Extract the (X, Y) coordinate from the center of the cell holding the provided text.  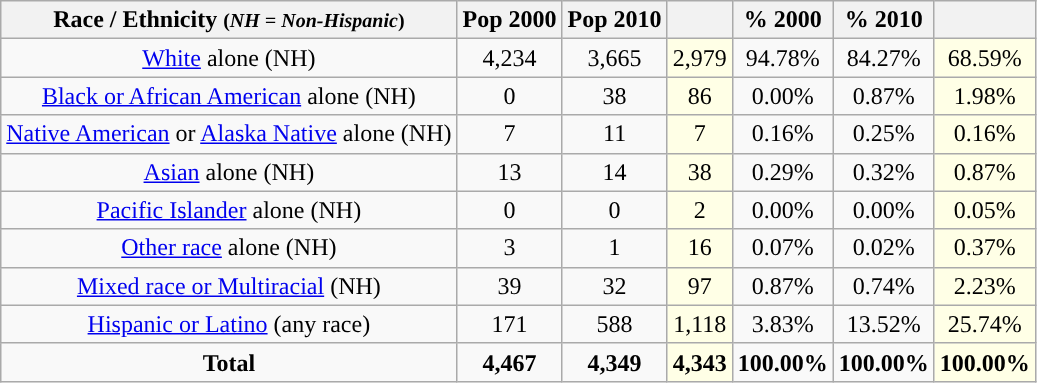
3 (510, 248)
1,118 (700, 324)
Asian alone (NH) (229, 172)
94.78% (782, 58)
Other race alone (NH) (229, 248)
14 (614, 172)
171 (510, 324)
4,467 (510, 362)
Pop 2000 (510, 20)
% 2000 (782, 20)
0.32% (884, 172)
Total (229, 362)
2,979 (700, 58)
2 (700, 210)
97 (700, 286)
Native American or Alaska Native alone (NH) (229, 134)
25.74% (984, 324)
Black or African American alone (NH) (229, 96)
0.37% (984, 248)
Mixed race or Multiracial (NH) (229, 286)
White alone (NH) (229, 58)
86 (700, 96)
0.29% (782, 172)
0.25% (884, 134)
4,343 (700, 362)
13 (510, 172)
3,665 (614, 58)
Race / Ethnicity (NH = Non-Hispanic) (229, 20)
Hispanic or Latino (any race) (229, 324)
11 (614, 134)
3.83% (782, 324)
Pacific Islander alone (NH) (229, 210)
39 (510, 286)
1.98% (984, 96)
Pop 2010 (614, 20)
0.05% (984, 210)
16 (700, 248)
68.59% (984, 58)
84.27% (884, 58)
% 2010 (884, 20)
0.74% (884, 286)
1 (614, 248)
4,234 (510, 58)
0.02% (884, 248)
2.23% (984, 286)
0.07% (782, 248)
32 (614, 286)
13.52% (884, 324)
4,349 (614, 362)
588 (614, 324)
